Extract the [X, Y] coordinate from the center of the cell holding the provided text.  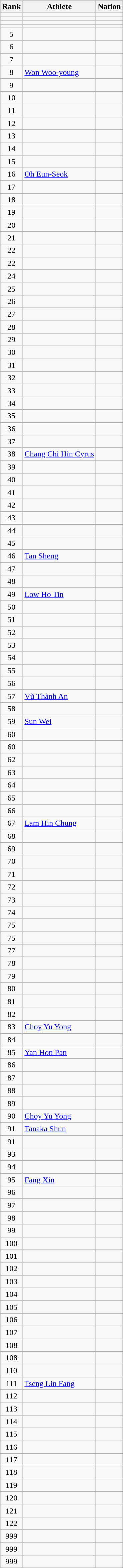
Won Woo-young [59, 72]
24 [11, 276]
65 [11, 798]
114 [11, 1422]
7 [11, 60]
16 [11, 174]
6 [11, 47]
Sun Wei [59, 721]
120 [11, 1498]
105 [11, 1307]
26 [11, 301]
Rank [11, 7]
21 [11, 238]
10 [11, 98]
38 [11, 454]
82 [11, 1014]
28 [11, 327]
74 [11, 912]
44 [11, 531]
9 [11, 85]
70 [11, 861]
32 [11, 378]
Lam Hin Chung [59, 823]
106 [11, 1320]
78 [11, 963]
95 [11, 1180]
Nation [109, 7]
102 [11, 1269]
Tanaka Shun [59, 1129]
110 [11, 1371]
Oh Eun-Seok [59, 174]
12 [11, 123]
88 [11, 1090]
103 [11, 1281]
83 [11, 1027]
47 [11, 569]
52 [11, 632]
80 [11, 989]
13 [11, 136]
116 [11, 1447]
81 [11, 1002]
68 [11, 836]
8 [11, 72]
99 [11, 1231]
14 [11, 149]
104 [11, 1294]
39 [11, 467]
111 [11, 1383]
94 [11, 1167]
84 [11, 1040]
15 [11, 162]
115 [11, 1434]
85 [11, 1052]
57 [11, 696]
112 [11, 1396]
93 [11, 1154]
49 [11, 594]
37 [11, 441]
Low Ho Tin [59, 594]
Tseng Lin Fang [59, 1383]
87 [11, 1078]
27 [11, 314]
118 [11, 1472]
36 [11, 429]
73 [11, 900]
33 [11, 391]
41 [11, 492]
56 [11, 683]
18 [11, 200]
62 [11, 760]
66 [11, 811]
121 [11, 1510]
64 [11, 785]
107 [11, 1332]
45 [11, 543]
40 [11, 480]
51 [11, 620]
5 [11, 34]
43 [11, 518]
11 [11, 110]
77 [11, 951]
71 [11, 874]
53 [11, 645]
55 [11, 670]
25 [11, 289]
86 [11, 1065]
34 [11, 403]
Fang Xin [59, 1180]
Chang Chi Hin Cyrus [59, 454]
48 [11, 582]
122 [11, 1523]
Tan Sheng [59, 556]
117 [11, 1460]
97 [11, 1205]
63 [11, 772]
79 [11, 976]
90 [11, 1116]
101 [11, 1256]
96 [11, 1192]
35 [11, 416]
30 [11, 352]
46 [11, 556]
113 [11, 1409]
19 [11, 212]
67 [11, 823]
42 [11, 505]
72 [11, 887]
89 [11, 1103]
Yan Hon Pan [59, 1052]
119 [11, 1485]
29 [11, 340]
50 [11, 607]
Athlete [59, 7]
54 [11, 658]
58 [11, 709]
17 [11, 187]
31 [11, 365]
59 [11, 721]
20 [11, 225]
98 [11, 1218]
69 [11, 849]
100 [11, 1243]
Vũ Thành An [59, 696]
